Return [X, Y] of the center of cell containing provided text 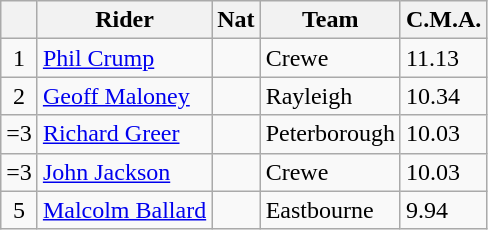
5 [20, 210]
Peterborough [330, 134]
9.94 [443, 210]
Geoff Maloney [124, 96]
2 [20, 96]
C.M.A. [443, 20]
Rider [124, 20]
John Jackson [124, 172]
Rayleigh [330, 96]
10.34 [443, 96]
Richard Greer [124, 134]
Phil Crump [124, 58]
Eastbourne [330, 210]
11.13 [443, 58]
Malcolm Ballard [124, 210]
1 [20, 58]
Nat [236, 20]
Team [330, 20]
